For the text-containing cell, return its midpoint in [X, Y] coordinate format. 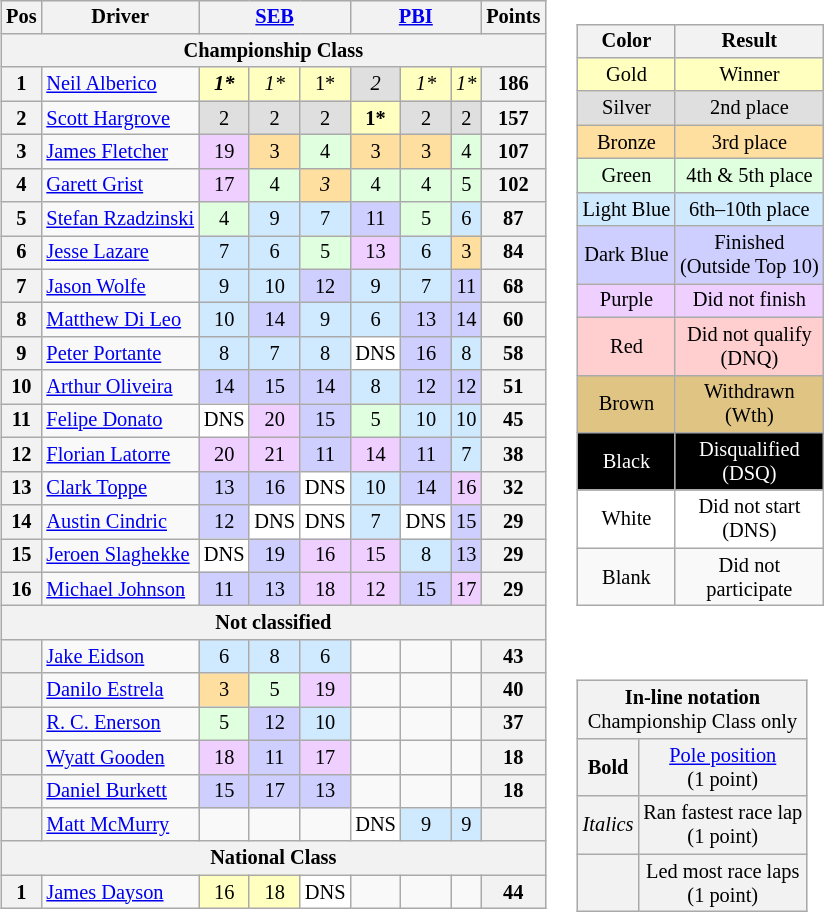
Bold [608, 768]
Matt McMurry [120, 825]
Did not finish [749, 301]
Pos [21, 17]
45 [513, 421]
Scott Hargrove [120, 118]
Peter Portante [120, 354]
Dark Blue [626, 255]
Disqualified(DSQ) [749, 462]
Result [749, 41]
51 [513, 387]
2nd place [749, 108]
Jesse Lazare [120, 253]
Silver [626, 108]
58 [513, 354]
Wyatt Gooden [120, 757]
6th–10th place [749, 209]
3rd place [749, 142]
Florian Latorre [120, 455]
60 [513, 320]
Ran fastest race lap(1 point) [722, 825]
Did notparticipate [749, 577]
James Fletcher [120, 152]
Color [626, 41]
40 [513, 690]
Clark Toppe [120, 488]
Gold [626, 75]
Did not start(DNS) [749, 519]
In-line notationChampionship Class only [692, 710]
Led most race laps(1 point) [722, 883]
Winner [749, 75]
SEB [274, 17]
Jeroen Slaghekke [120, 555]
102 [513, 185]
Michael Johnson [120, 589]
PBI [416, 17]
Austin Cindric [120, 522]
Withdrawn(Wth) [749, 404]
Did not qualify(DNQ) [749, 346]
Matthew Di Leo [120, 320]
Driver [120, 17]
84 [513, 253]
Danilo Estrela [120, 690]
38 [513, 455]
White [626, 519]
Bronze [626, 142]
43 [513, 656]
Arthur Oliveira [120, 387]
Garett Grist [120, 185]
Points [513, 17]
National Class [273, 858]
Jake Eidson [120, 656]
Stefan Rzadzinski [120, 219]
157 [513, 118]
Neil Alberico [120, 84]
Championship Class [273, 51]
186 [513, 84]
Blank [626, 577]
James Dayson [120, 892]
21 [274, 455]
Green [626, 176]
37 [513, 724]
Daniel Burkett [120, 791]
R. C. Enerson [120, 724]
Brown [626, 404]
32 [513, 488]
4th & 5th place [749, 176]
Pole position(1 point) [722, 768]
Jason Wolfe [120, 286]
Black [626, 462]
Purple [626, 301]
68 [513, 286]
44 [513, 892]
Light Blue [626, 209]
Italics [608, 825]
Red [626, 346]
87 [513, 219]
Finished(Outside Top 10) [749, 255]
Not classified [273, 623]
107 [513, 152]
Felipe Donato [120, 421]
